Determine the [x, y] coordinate at the center of the cell enclosing the given text.  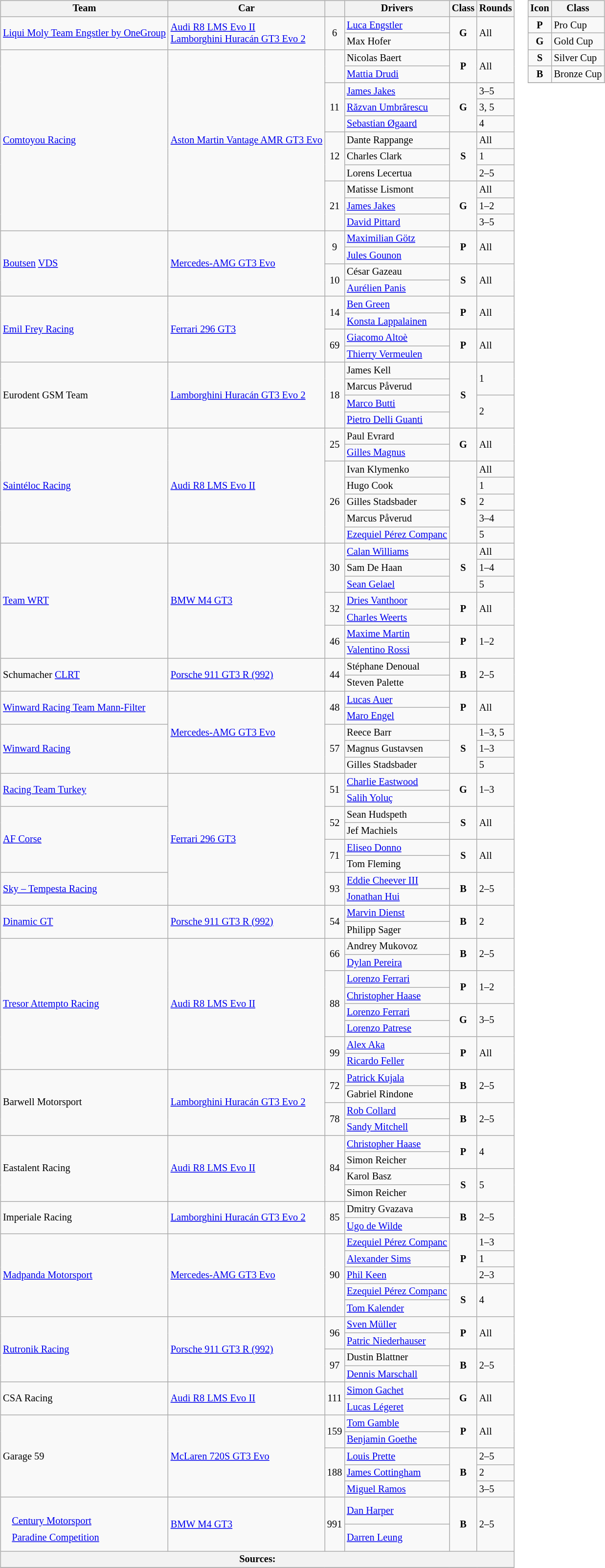
52 [335, 823]
30 [335, 568]
Jef Machiels [397, 831]
Sven Müller [397, 1325]
1–3, 5 [496, 733]
Magnus Gustavsen [397, 749]
Emil Frey Racing [84, 329]
54 [335, 922]
18 [335, 395]
Boutsen VDS [84, 264]
Barwell Motorsport [84, 1103]
10 [335, 280]
Alex Aka [397, 1045]
Tom Kalender [397, 1308]
Aston Martin Vantage AMR GT3 Evo [246, 140]
Eddie Cheever III [397, 880]
Imperiale Racing [84, 1218]
Calan Williams [397, 551]
Bronze Cup [578, 74]
Eliseo Donno [397, 848]
Pietro Delli Guanti [397, 420]
Paradine Competition [56, 1538]
Drivers [397, 9]
14 [335, 313]
Maxime Martin [397, 634]
Dmitry Gvazava [397, 1210]
Sam De Haan [397, 568]
991 [335, 1524]
Maro Engel [397, 716]
Car [246, 9]
48 [335, 708]
Sources: [257, 1559]
Icon [539, 9]
Konsta Lappalainen [397, 321]
Max Hofer [397, 42]
Matisse Lismont [397, 190]
Maximilian Götz [397, 239]
3–4 [496, 519]
66 [335, 954]
Silver Cup [578, 58]
85 [335, 1218]
Madpanda Motorsport [84, 1275]
26 [335, 502]
Schumacher CLRT [84, 675]
Ivan Klymenko [397, 469]
Pro Cup [578, 25]
Dennis Marschall [397, 1374]
Charlie Eastwood [397, 782]
Tom Gamble [397, 1423]
Patric Niederhauser [397, 1341]
Thierry Vermeulen [397, 354]
Sandy Mitchell [397, 1127]
9 [335, 247]
McLaren 720S GT3 Evo [246, 1456]
Mattia Drudi [397, 74]
159 [335, 1431]
21 [335, 206]
32 [335, 609]
Tom Fleming [397, 864]
Tresor Attempto Racing [84, 1004]
44 [335, 675]
46 [335, 642]
Charles Weerts [397, 617]
Marco Butti [397, 403]
72 [335, 1086]
Saintéloc Racing [84, 486]
Salih Yoluç [397, 798]
25 [335, 445]
Phil Keen [397, 1275]
Valentino Rossi [397, 650]
Winward Racing Team Mann-Filter [84, 708]
James Kell [397, 370]
Hugo Cook [397, 486]
Ugo de Wilde [397, 1226]
Lucas Auer [397, 699]
Sean Gelael [397, 585]
Patrick Kujala [397, 1078]
Dries Vanthoor [397, 601]
Gilles Magnus [397, 453]
Century Motorsport Paradine Competition [84, 1524]
Luca Engstler [397, 25]
CSA Racing [84, 1399]
Jonathan Hui [397, 897]
Ricardo Feller [397, 1062]
Eastalent Racing [84, 1168]
Lorenzo Patrese [397, 1028]
Sean Hudspeth [397, 815]
90 [335, 1275]
Audi R8 LMS Evo II Lamborghini Huracán GT3 Evo 2 [246, 33]
Team [84, 9]
Louis Prette [397, 1456]
César Gazeau [397, 272]
Darren Leung [397, 1538]
Comtoyou Racing [84, 140]
78 [335, 1119]
Gabriel Rindone [397, 1094]
Winward Racing [84, 749]
Răzvan Umbrărescu [397, 108]
Aurélien Panis [397, 288]
David Pittard [397, 222]
Steven Palette [397, 683]
Rutronik Racing [84, 1349]
Team WRT [84, 601]
Dylan Pereira [397, 963]
12 [335, 156]
Eurodent GSM Team [84, 395]
Sebastian Øgaard [397, 124]
Rob Collard [397, 1111]
James Cottingham [397, 1473]
Dustin Blattner [397, 1357]
Sky – Tempesta Racing [84, 889]
Lorens Lecertua [397, 173]
188 [335, 1472]
Philipp Sager [397, 930]
96 [335, 1332]
Benjamin Goethe [397, 1440]
57 [335, 749]
Alexander Sims [397, 1259]
Paul Evrard [397, 436]
Ben Green [397, 305]
11 [335, 108]
69 [335, 346]
111 [335, 1399]
Dinamic GT [84, 922]
51 [335, 790]
88 [335, 1004]
3, 5 [496, 108]
Charles Clark [397, 157]
Andrey Mukovoz [397, 946]
AF Corse [84, 840]
Gold Cup [578, 42]
93 [335, 889]
Rounds [496, 9]
Giacomo Altoè [397, 338]
Miguel Ramos [397, 1489]
Stéphane Denoual [397, 667]
Garage 59 [84, 1456]
Reece Barr [397, 733]
1–4 [496, 568]
Dan Harper [397, 1510]
2–3 [496, 1275]
Liqui Moly Team Engstler by OneGroup [84, 33]
Karol Basz [397, 1176]
84 [335, 1168]
Simon Gachet [397, 1391]
Racing Team Turkey [84, 790]
97 [335, 1366]
99 [335, 1053]
Marvin Dienst [397, 914]
Century Motorsport [56, 1521]
Lucas Légeret [397, 1407]
Nicolas Baert [397, 58]
Dante Rappange [397, 140]
71 [335, 855]
Jules Gounon [397, 255]
6 [335, 33]
